Output the [X, Y] coordinate of the center of the cell containing the given text.  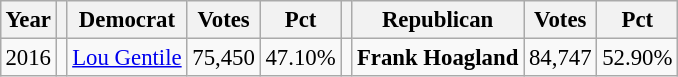
52.90% [638, 57]
84,747 [560, 57]
47.10% [300, 57]
Year [28, 20]
75,450 [224, 57]
Frank Hoagland [438, 57]
Democrat [127, 20]
2016 [28, 57]
Republican [438, 20]
Lou Gentile [127, 57]
